Locate the cell with the specified text and output its [X, Y] center coordinate. 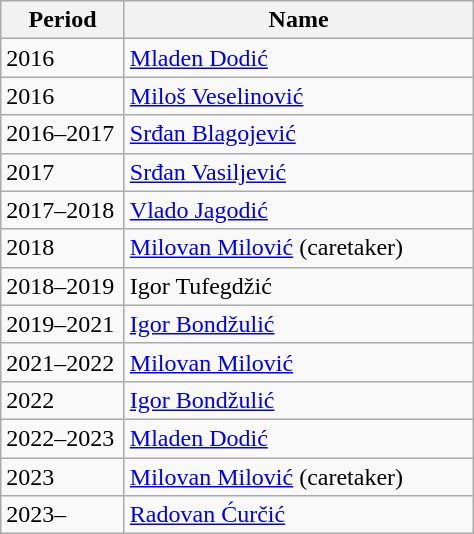
2023 [63, 477]
Radovan Ćurčić [298, 515]
2018 [63, 248]
2016–2017 [63, 134]
Srđan Vasiljević [298, 172]
Period [63, 20]
Igor Tufegdžić [298, 286]
2021–2022 [63, 362]
2023– [63, 515]
2022–2023 [63, 438]
Miloš Veselinović [298, 96]
2022 [63, 400]
2018–2019 [63, 286]
2019–2021 [63, 324]
Vlado Jagodić [298, 210]
Milovan Milović [298, 362]
Srđan Blagojević [298, 134]
2017 [63, 172]
2017–2018 [63, 210]
Name [298, 20]
